Identify which cell holds the provided text, then report its (X, Y) central coordinate. 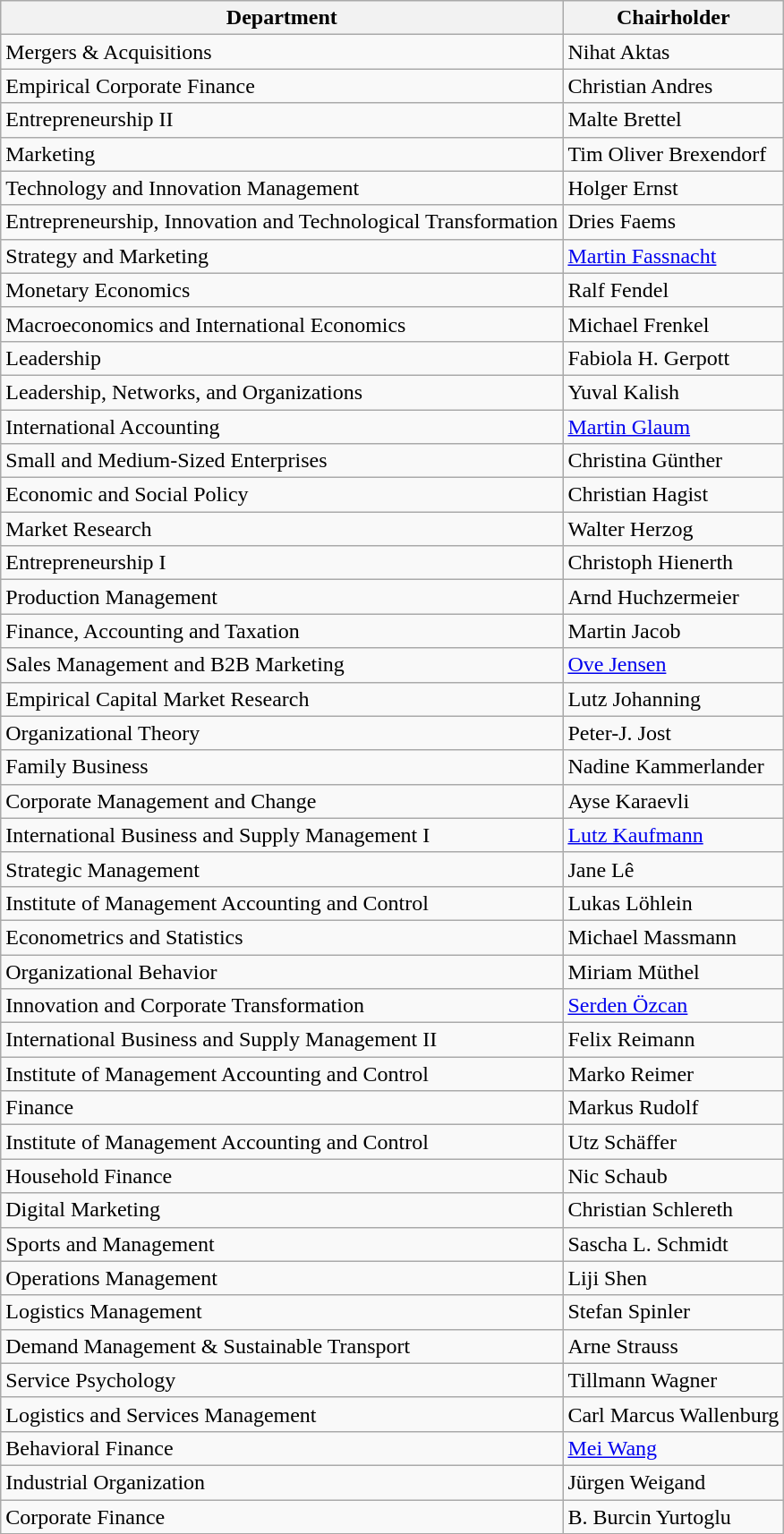
Mergers & Acquisitions (282, 52)
Peter-J. Jost (673, 733)
Corporate Finance (282, 1517)
Michael Massmann (673, 937)
Market Research (282, 529)
Organizational Behavior (282, 971)
Sports and Management (282, 1244)
Felix Reimann (673, 1040)
Demand Management & Sustainable Transport (282, 1346)
Sales Management and B2B Marketing (282, 665)
Arnd Huchzermeier (673, 597)
International Business and Supply Management II (282, 1040)
Michael Frenkel (673, 324)
Nadine Kammerlander (673, 767)
Dries Faems (673, 222)
Utz Schäffer (673, 1142)
Sascha L. Schmidt (673, 1244)
Stefan Spinler (673, 1312)
Empirical Capital Market Research (282, 699)
Leadership (282, 358)
Christian Andres (673, 86)
Macroeconomics and International Economics (282, 324)
Malte Brettel (673, 120)
Carl Marcus Wallenburg (673, 1414)
B. Burcin Yurtoglu (673, 1517)
International Business and Supply Management I (282, 835)
Empirical Corporate Finance (282, 86)
Fabiola H. Gerpott (673, 358)
Miriam Müthel (673, 971)
Christoph Hienerth (673, 563)
Martin Fassnacht (673, 256)
Organizational Theory (282, 733)
Arne Strauss (673, 1346)
Nihat Aktas (673, 52)
Service Psychology (282, 1380)
Small and Medium-Sized Enterprises (282, 461)
Entrepreneurship I (282, 563)
Christian Schlereth (673, 1210)
Operations Management (282, 1278)
Ayse Karaevli (673, 801)
Marketing (282, 154)
Technology and Innovation Management (282, 188)
Family Business (282, 767)
Tim Oliver Brexendorf (673, 154)
Lukas Löhlein (673, 903)
Finance (282, 1108)
Ralf Fendel (673, 290)
Leadership, Networks, and Organizations (282, 392)
Lutz Kaufmann (673, 835)
Christian Hagist (673, 495)
Entrepreneurship II (282, 120)
Finance, Accounting and Taxation (282, 631)
Strategic Management (282, 869)
Department (282, 18)
Walter Herzog (673, 529)
Martin Jacob (673, 631)
Martin Glaum (673, 427)
Tillmann Wagner (673, 1380)
Economic and Social Policy (282, 495)
Monetary Economics (282, 290)
Production Management (282, 597)
Behavioral Finance (282, 1448)
Nic Schaub (673, 1176)
Jane Lê (673, 869)
Digital Marketing (282, 1210)
Yuval Kalish (673, 392)
International Accounting (282, 427)
Lutz Johanning (673, 699)
Corporate Management and Change (282, 801)
Logistics Management (282, 1312)
Logistics and Services Management (282, 1414)
Industrial Organization (282, 1482)
Household Finance (282, 1176)
Markus Rudolf (673, 1108)
Chairholder (673, 18)
Entrepreneurship, Innovation and Technological Transformation (282, 222)
Econometrics and Statistics (282, 937)
Christina Günther (673, 461)
Marko Reimer (673, 1074)
Holger Ernst (673, 188)
Serden Özcan (673, 1006)
Jürgen Weigand (673, 1482)
Ove Jensen (673, 665)
Strategy and Marketing (282, 256)
Liji Shen (673, 1278)
Mei Wang (673, 1448)
Innovation and Corporate Transformation (282, 1006)
